Scan for the cell matching the given text and deliver its (X, Y) coordinate at center. 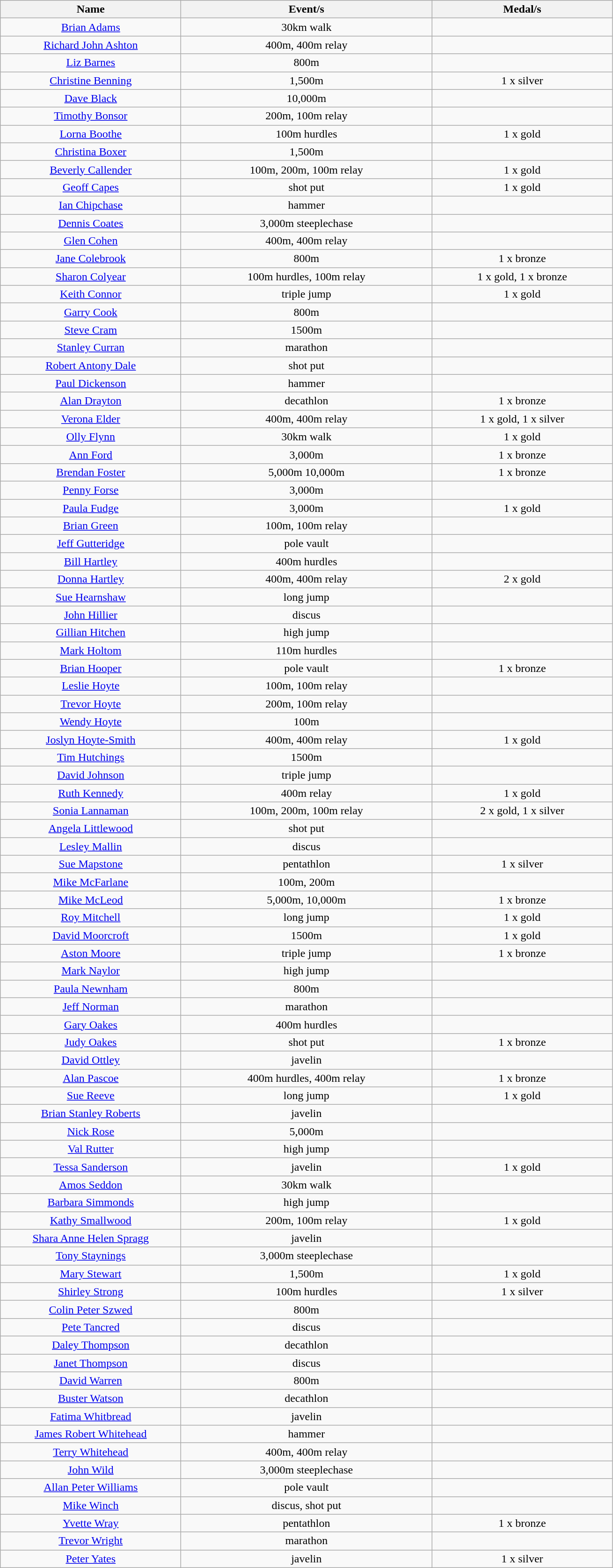
Mark Naylor (91, 971)
James Robert Whitehead (91, 1434)
Donna Hartley (91, 579)
Sue Hearnshaw (91, 597)
Buster Watson (91, 1399)
Name (91, 9)
10,000m (306, 98)
Tim Hutchings (91, 757)
Brendan Foster (91, 472)
Janet Thompson (91, 1363)
Jeff Gutteridge (91, 544)
Mike McFarlane (91, 882)
Ruth Kennedy (91, 793)
100m (306, 722)
Ann Ford (91, 454)
Dennis Coates (91, 223)
100m, 200m (306, 882)
David Moorcroft (91, 935)
Roy Mitchell (91, 918)
Keith Connor (91, 294)
Bill Hartley (91, 562)
Robert Antony Dale (91, 365)
Paul Dickenson (91, 383)
Angela Littlewood (91, 829)
Lorna Boothe (91, 134)
Peter Yates (91, 1559)
Christine Benning (91, 80)
Ian Chipchase (91, 205)
discus, shot put (306, 1505)
Trevor Wright (91, 1541)
Trevor Hoyte (91, 704)
Verona Elder (91, 419)
Geoff Capes (91, 187)
Daley Thompson (91, 1345)
Liz Barnes (91, 63)
Mary Stewart (91, 1274)
Jane Colebrook (91, 259)
Colin Peter Szwed (91, 1309)
Terry Whitehead (91, 1452)
Leslie Hoyte (91, 686)
Fatima Whitbread (91, 1416)
Penny Forse (91, 490)
Paula Newnham (91, 989)
Glen Cohen (91, 241)
Wendy Hoyte (91, 722)
Mike McLeod (91, 900)
Barbara Simmonds (91, 1203)
1 x gold, 1 x bronze (522, 277)
David Warren (91, 1381)
Yvette Wray (91, 1523)
5,000m 10,000m (306, 472)
Alan Pascoe (91, 1078)
1 x gold, 1 x silver (522, 419)
Brian Green (91, 526)
Brian Hooper (91, 668)
Sharon Colyear (91, 277)
Dave Black (91, 98)
Beverly Callender (91, 169)
Allan Peter Williams (91, 1488)
Stanley Curran (91, 348)
David Ottley (91, 1060)
Tessa Sanderson (91, 1167)
Olly Flynn (91, 437)
Steve Cram (91, 330)
Richard John Ashton (91, 45)
5,000m (306, 1131)
Sonia Lannaman (91, 811)
400m relay (306, 793)
John Wild (91, 1470)
100m hurdles, 100m relay (306, 277)
Brian Adams (91, 27)
Pete Tancred (91, 1327)
Amos Seddon (91, 1185)
Nick Rose (91, 1131)
Shara Anne Helen Spragg (91, 1238)
Mike Winch (91, 1505)
Judy Oakes (91, 1042)
Lesley Mallin (91, 846)
David Johnson (91, 775)
Kathy Smallwood (91, 1220)
Mark Holtom (91, 650)
Val Rutter (91, 1149)
400m hurdles, 400m relay (306, 1078)
Shirley Strong (91, 1291)
5,000m, 10,000m (306, 900)
Christina Boxer (91, 152)
Jeff Norman (91, 1006)
John Hillier (91, 615)
Brian Stanley Roberts (91, 1114)
Paula Fudge (91, 508)
2 x gold, 1 x silver (522, 811)
Sue Mapstone (91, 864)
110m hurdles (306, 650)
Medal/s (522, 9)
Gary Oakes (91, 1024)
Sue Reeve (91, 1096)
Gillian Hitchen (91, 633)
Tony Staynings (91, 1256)
Aston Moore (91, 953)
Garry Cook (91, 312)
Event/s (306, 9)
Alan Drayton (91, 401)
Timothy Bonsor (91, 116)
Joslyn Hoyte-Smith (91, 739)
2 x gold (522, 579)
